Identify which cell holds the provided text, then report its [x, y] central coordinate. 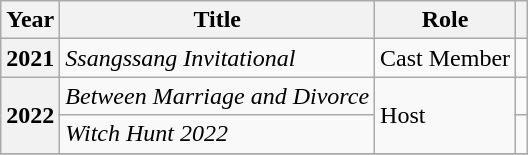
Host [446, 115]
Between Marriage and Divorce [218, 96]
Cast Member [446, 58]
Role [446, 20]
Title [218, 20]
Ssangssang Invitational [218, 58]
Witch Hunt 2022 [218, 134]
2022 [30, 115]
2021 [30, 58]
Year [30, 20]
